Extract the [X, Y] coordinate from the center of the cell holding the provided text.  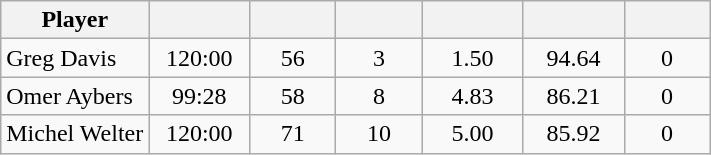
94.64 [574, 58]
1.50 [472, 58]
10 [379, 134]
5.00 [472, 134]
99:28 [200, 96]
Omer Aybers [75, 96]
3 [379, 58]
58 [293, 96]
4.83 [472, 96]
56 [293, 58]
8 [379, 96]
86.21 [574, 96]
Michel Welter [75, 134]
Greg Davis [75, 58]
71 [293, 134]
Player [75, 20]
85.92 [574, 134]
